Capture the cell that displays the provided text and extract its (x, y) central coordinate. 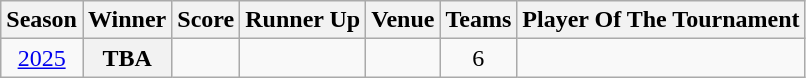
Player Of The Tournament (661, 20)
Winner (126, 20)
Season (42, 20)
Teams (478, 20)
Venue (403, 20)
TBA (126, 58)
Runner Up (303, 20)
2025 (42, 58)
Score (206, 20)
6 (478, 58)
